Search for the cell housing the specified text and yield its [x, y] center coordinate. 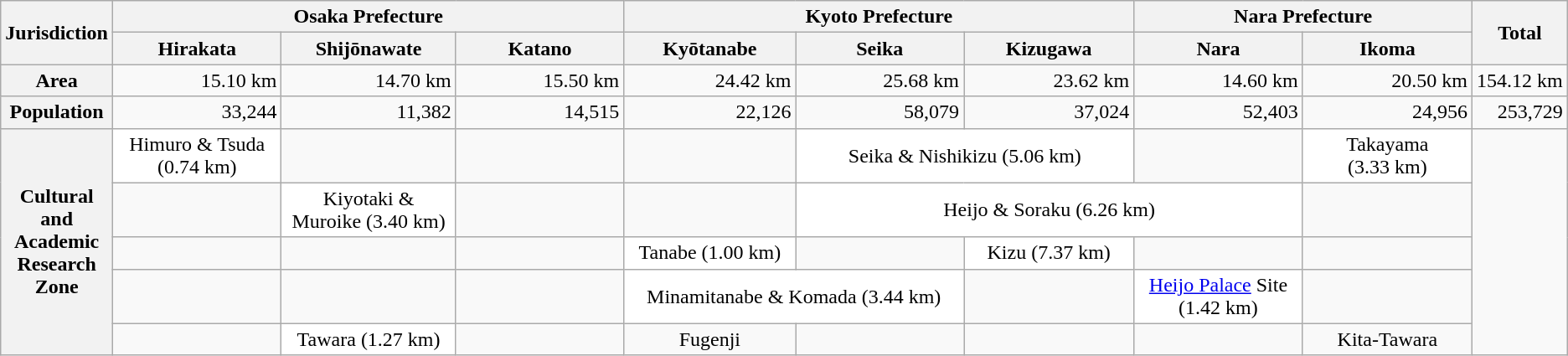
Minamitanabe & Komada (3.44 km) [794, 297]
Heijo & Soraku (6.26 km) [1049, 209]
14.60 km [1218, 80]
Nara Prefecture [1303, 17]
Jurisdiction [57, 33]
Katano [539, 49]
Tanabe (1.00 km) [710, 253]
Shijōnawate [369, 49]
15.50 km [539, 80]
15.10 km [198, 80]
14,515 [539, 112]
Hirakata [198, 49]
11,382 [369, 112]
Kyōtanabe [710, 49]
Kizugawa [1049, 49]
58,079 [879, 112]
253,729 [1520, 112]
20.50 km [1387, 80]
Fugenji [710, 339]
Takayama (3.33 km) [1387, 156]
Total [1520, 33]
Tawara (1.27 km) [369, 339]
154.12 km [1520, 80]
Population [57, 112]
Area [57, 80]
Cultural and Academic Research Zone [57, 241]
25.68 km [879, 80]
Seika [879, 49]
Kyoto Prefecture [879, 17]
Ikoma [1387, 49]
Kiyotaki & Muroike (3.40 km) [369, 209]
Nara [1218, 49]
37,024 [1049, 112]
22,126 [710, 112]
Seika & Nishikizu (5.06 km) [965, 156]
Osaka Prefecture [369, 17]
24.42 km [710, 80]
14.70 km [369, 80]
Himuro & Tsuda (0.74 km) [198, 156]
Kizu (7.37 km) [1049, 253]
33,244 [198, 112]
23.62 km [1049, 80]
Heijo Palace Site (1.42 km) [1218, 297]
24,956 [1387, 112]
52,403 [1218, 112]
Kita-Tawara [1387, 339]
